Provide the [X, Y] coordinate of the cell's center where the given text is located.  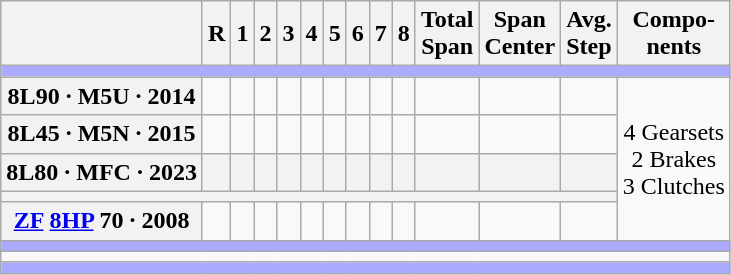
8L90 · M5U · 2014 [102, 96]
6 [358, 34]
2 [266, 34]
Compo-nents [674, 34]
3 [288, 34]
1 [242, 34]
5 [334, 34]
8L80 · MFC · 2023 [102, 172]
4 [312, 34]
7 [380, 34]
R [216, 34]
8L45 · M5N · 2015 [102, 134]
8 [404, 34]
Avg.Step [590, 34]
TotalSpan [447, 34]
4 Gearsets2 Brakes3 Clutches [674, 158]
SpanCenter [520, 34]
ZF 8HP 70 · 2008 [102, 221]
